Output the (X, Y) coordinate of the center of the cell containing the given text.  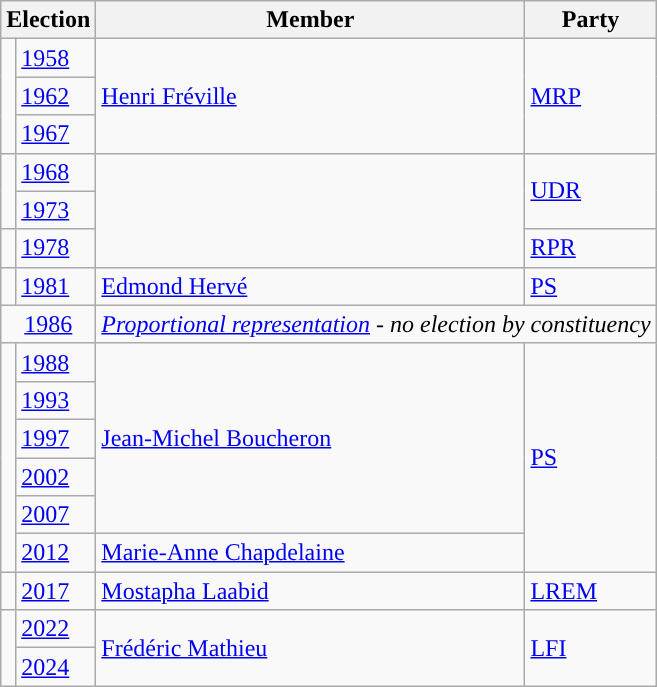
1993 (56, 400)
1958 (56, 58)
2007 (56, 515)
2022 (56, 629)
LFI (590, 648)
Party (590, 20)
Member (310, 20)
1981 (56, 286)
2012 (56, 553)
2002 (56, 477)
Proportional representation - no election by constituency (376, 324)
Jean-Michel Boucheron (310, 438)
1988 (56, 362)
UDR (590, 191)
Election (48, 20)
1997 (56, 438)
LREM (590, 591)
RPR (590, 248)
Frédéric Mathieu (310, 648)
1973 (56, 210)
Mostapha Laabid (310, 591)
1968 (56, 172)
2024 (56, 667)
2017 (56, 591)
1978 (56, 248)
Henri Fréville (310, 96)
Edmond Hervé (310, 286)
Marie-Anne Chapdelaine (310, 553)
1986 (48, 324)
1962 (56, 96)
MRP (590, 96)
1967 (56, 134)
